Output the [X, Y] coordinate of the center of the cell containing the given text.  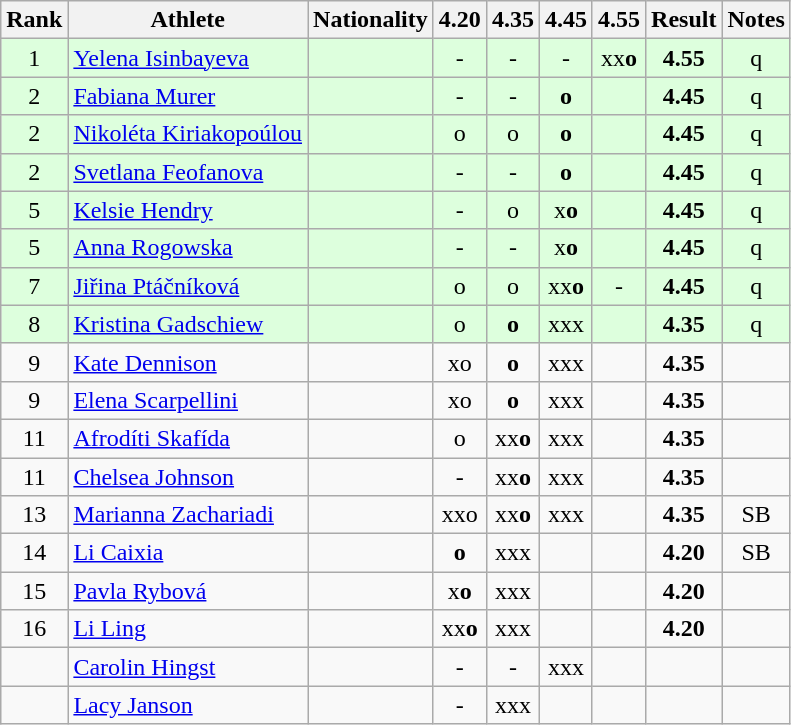
Carolin Hingst [188, 667]
7 [34, 286]
14 [34, 553]
Nikoléta Kiriakopoúlou [188, 134]
1 [34, 58]
Kelsie Hendry [188, 210]
Anna Rogowska [188, 248]
Svetlana Feofanova [188, 172]
Afrodíti Skafída [188, 438]
Notes [756, 20]
Result [684, 20]
15 [34, 591]
Fabiana Murer [188, 96]
Nationality [371, 20]
Pavla Rybová [188, 591]
16 [34, 629]
Kristina Gadschiew [188, 324]
Jiřina Ptáčníková [188, 286]
13 [34, 515]
Rank [34, 20]
Lacy Janson [188, 705]
Athlete [188, 20]
Yelena Isinbayeva [188, 58]
Li Ling [188, 629]
Elena Scarpellini [188, 400]
Li Caixia [188, 553]
8 [34, 324]
Marianna Zachariadi [188, 515]
Chelsea Johnson [188, 477]
Kate Dennison [188, 362]
